Detect which cell encompasses the target text, then output its (X, Y) center coordinate. 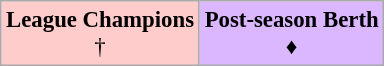
League Champions† (100, 34)
Post-season Berth♦ (292, 34)
